Identify which cell holds the provided text, then report its (x, y) central coordinate. 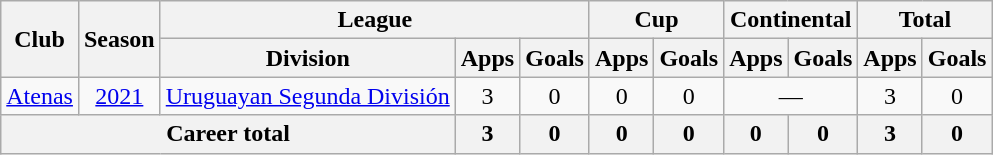
Atenas (40, 96)
2021 (119, 96)
Continental (791, 20)
Uruguayan Segunda División (308, 96)
Total (925, 20)
League (374, 20)
Cup (656, 20)
Club (40, 39)
Season (119, 39)
Career total (228, 134)
— (791, 96)
Division (308, 58)
